For the text-containing cell, return its midpoint in [X, Y] coordinate format. 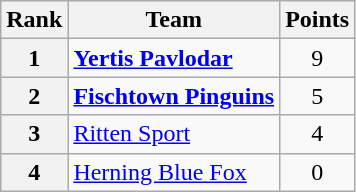
Herning Blue Fox [174, 172]
Fischtown Pinguins [174, 96]
3 [34, 134]
1 [34, 58]
5 [318, 96]
Points [318, 20]
Team [174, 20]
Yertis Pavlodar [174, 58]
2 [34, 96]
9 [318, 58]
Rank [34, 20]
0 [318, 172]
Ritten Sport [174, 134]
